Extract the [X, Y] coordinate from the center of the cell holding the provided text.  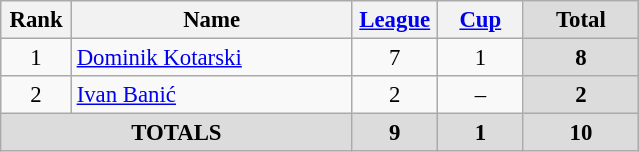
Cup [481, 20]
Name [212, 20]
League [395, 20]
10 [581, 133]
– [481, 95]
9 [395, 133]
Dominik Kotarski [212, 58]
Ivan Banić [212, 95]
8 [581, 58]
Total [581, 20]
7 [395, 58]
TOTALS [176, 133]
Rank [36, 20]
